Output the [x, y] coordinate of the center of the cell containing the given text.  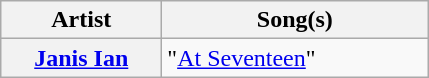
Janis Ian [82, 58]
Song(s) [295, 20]
"At Seventeen" [295, 58]
Artist [82, 20]
